Detect which cell encompasses the target text, then output its (x, y) center coordinate. 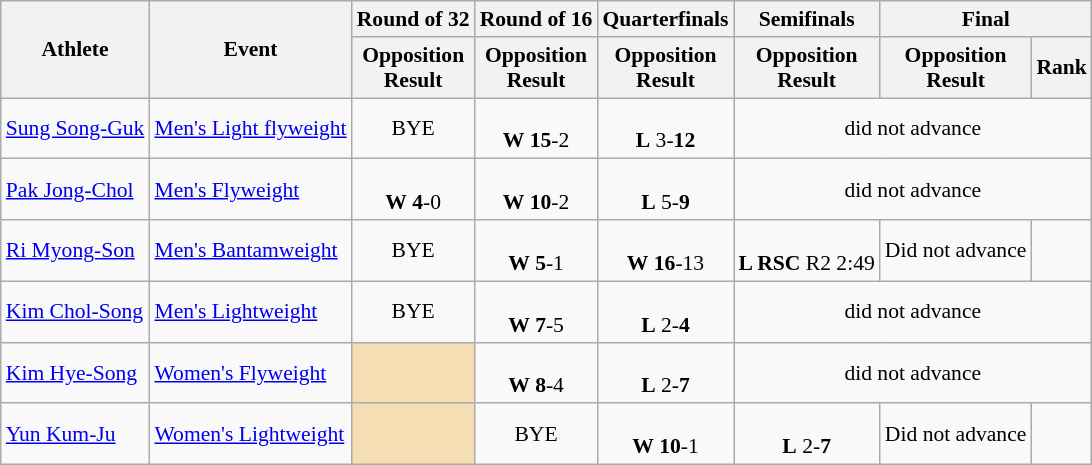
W 10-2 (536, 190)
Kim Hye-Song (76, 372)
Round of 16 (536, 19)
W 5-1 (536, 250)
L 5-9 (665, 190)
Rank (1062, 68)
Men's Flyweight (250, 190)
Women's Lightweight (250, 434)
W 16-13 (665, 250)
Women's Flyweight (250, 372)
Kim Chol-Song (76, 312)
W 10-1 (665, 434)
Men's Lightweight (250, 312)
W 4-0 (414, 190)
Men's Light flyweight (250, 128)
Sung Song-Guk (76, 128)
Ri Myong-Son (76, 250)
Pak Jong-Chol (76, 190)
L RSC R2 2:49 (807, 250)
Final (986, 19)
Semifinals (807, 19)
L 3-12 (665, 128)
Quarterfinals (665, 19)
W 8-4 (536, 372)
W 7-5 (536, 312)
Men's Bantamweight (250, 250)
L 2-4 (665, 312)
Round of 32 (414, 19)
W 15-2 (536, 128)
Athlete (76, 50)
Event (250, 50)
Yun Kum-Ju (76, 434)
